For the text-containing cell, return its midpoint in (X, Y) coordinate format. 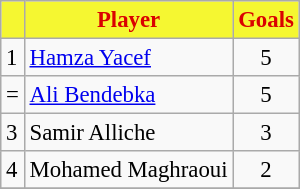
Hamza Yacef (128, 58)
Samir Alliche (128, 133)
Player (128, 20)
Ali Bendebka (128, 95)
2 (266, 170)
Goals (266, 20)
= (12, 95)
4 (12, 170)
Mohamed Maghraoui (128, 170)
1 (12, 58)
